Extract the (x, y) coordinate from the center of the cell holding the provided text.  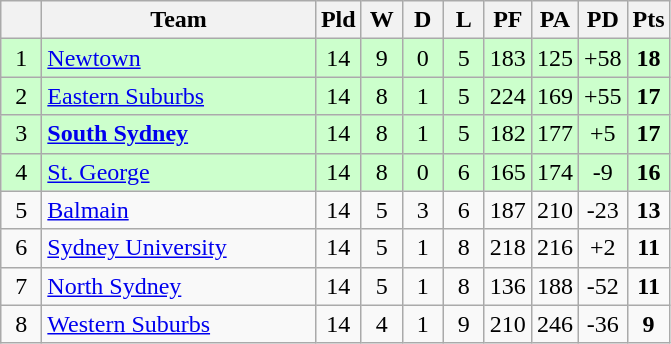
216 (554, 248)
136 (508, 286)
218 (508, 248)
183 (508, 58)
224 (508, 96)
7 (22, 286)
-9 (602, 172)
182 (508, 134)
Sydney University (179, 248)
W (382, 20)
13 (648, 210)
+5 (602, 134)
St. George (179, 172)
Western Suburbs (179, 324)
Pts (648, 20)
PF (508, 20)
125 (554, 58)
PD (602, 20)
2 (22, 96)
187 (508, 210)
18 (648, 58)
North Sydney (179, 286)
-52 (602, 286)
Newtown (179, 58)
169 (554, 96)
+58 (602, 58)
PA (554, 20)
South Sydney (179, 134)
16 (648, 172)
D (422, 20)
Eastern Suburbs (179, 96)
Team (179, 20)
+55 (602, 96)
Balmain (179, 210)
Pld (338, 20)
177 (554, 134)
-23 (602, 210)
-36 (602, 324)
165 (508, 172)
L (464, 20)
+2 (602, 248)
174 (554, 172)
188 (554, 286)
246 (554, 324)
